Determine the (x, y) coordinate at the center of the cell enclosing the given text.  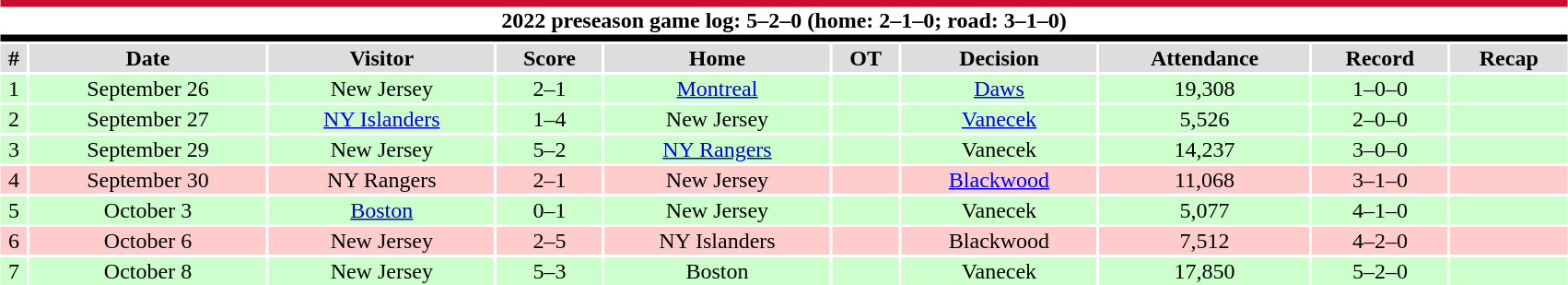
OT (866, 58)
3–1–0 (1380, 180)
7,512 (1205, 241)
September 29 (147, 149)
2022 preseason game log: 5–2–0 (home: 2–1–0; road: 3–1–0) (784, 20)
1 (14, 89)
Home (717, 58)
5–3 (549, 271)
Recap (1509, 58)
Score (549, 58)
September 26 (147, 89)
0–1 (549, 210)
3–0–0 (1380, 149)
# (14, 58)
19,308 (1205, 89)
Decision (999, 58)
September 27 (147, 119)
11,068 (1205, 180)
5–2 (549, 149)
Visitor (381, 58)
5 (14, 210)
5,526 (1205, 119)
October 6 (147, 241)
Montreal (717, 89)
September 30 (147, 180)
3 (14, 149)
4 (14, 180)
14,237 (1205, 149)
4–1–0 (1380, 210)
17,850 (1205, 271)
Record (1380, 58)
2 (14, 119)
October 8 (147, 271)
Daws (999, 89)
4–2–0 (1380, 241)
Attendance (1205, 58)
1–4 (549, 119)
7 (14, 271)
2–5 (549, 241)
Date (147, 58)
1–0–0 (1380, 89)
5–2–0 (1380, 271)
6 (14, 241)
5,077 (1205, 210)
October 3 (147, 210)
2–0–0 (1380, 119)
